Find where the given text appears and provide that cell's center as (X, Y) coordinate. 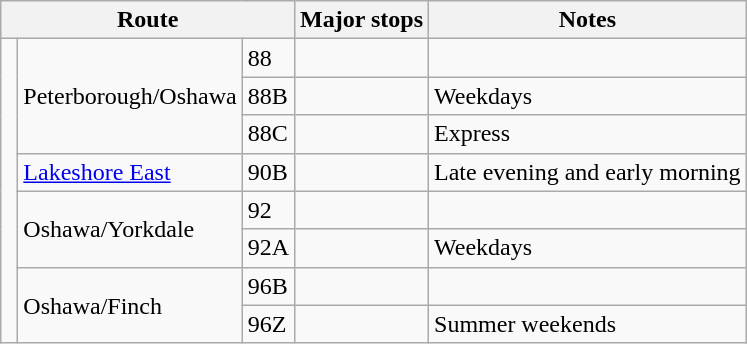
Notes (588, 20)
Peterborough/Oshawa (130, 96)
96Z (268, 324)
Late evening and early morning (588, 172)
Oshawa/Yorkdale (130, 229)
92 (268, 210)
96B (268, 286)
Summer weekends (588, 324)
92A (268, 248)
88 (268, 58)
90B (268, 172)
Oshawa/Finch (130, 305)
88B (268, 96)
Express (588, 134)
Lakeshore East (130, 172)
88C (268, 134)
Route (148, 20)
Major stops (362, 20)
